Scan for the cell matching the given text and deliver its (X, Y) coordinate at center. 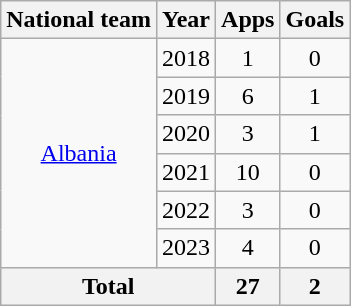
Year (186, 20)
4 (248, 248)
2022 (186, 210)
6 (248, 96)
2 (315, 286)
2018 (186, 58)
10 (248, 172)
Apps (248, 20)
Albania (79, 153)
2023 (186, 248)
2021 (186, 172)
National team (79, 20)
Total (108, 286)
27 (248, 286)
2020 (186, 134)
2019 (186, 96)
Goals (315, 20)
